Determine the (x, y) coordinate at the center of the cell enclosing the given text.  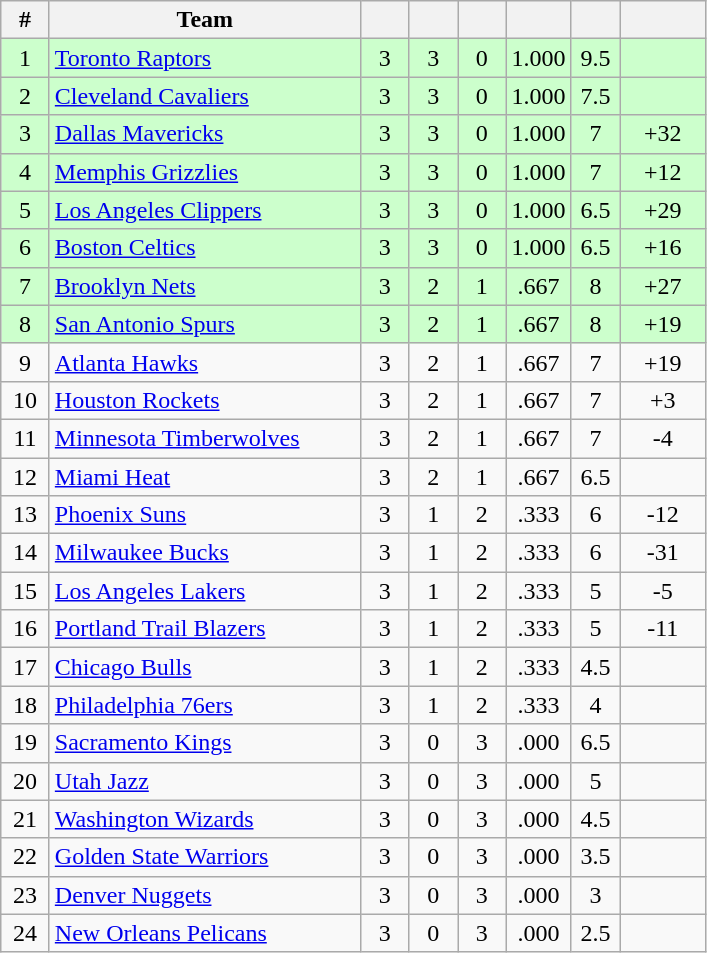
Washington Wizards (204, 819)
20 (26, 781)
Memphis Grizzlies (204, 172)
16 (26, 629)
New Orleans Pelicans (204, 933)
+3 (663, 400)
Golden State Warriors (204, 857)
+12 (663, 172)
Utah Jazz (204, 781)
+32 (663, 134)
17 (26, 667)
Minnesota Timberwolves (204, 438)
San Antonio Spurs (204, 324)
24 (26, 933)
Team (204, 20)
Portland Trail Blazers (204, 629)
-31 (663, 553)
Phoenix Suns (204, 515)
Atlanta Hawks (204, 362)
-5 (663, 591)
13 (26, 515)
Los Angeles Lakers (204, 591)
Boston Celtics (204, 248)
9 (26, 362)
-4 (663, 438)
Brooklyn Nets (204, 286)
11 (26, 438)
7.5 (596, 96)
Los Angeles Clippers (204, 210)
-11 (663, 629)
# (26, 20)
Denver Nuggets (204, 895)
+29 (663, 210)
21 (26, 819)
22 (26, 857)
15 (26, 591)
9.5 (596, 58)
Toronto Raptors (204, 58)
+27 (663, 286)
Cleveland Cavaliers (204, 96)
18 (26, 705)
10 (26, 400)
14 (26, 553)
Houston Rockets (204, 400)
Sacramento Kings (204, 743)
3.5 (596, 857)
Philadelphia 76ers (204, 705)
12 (26, 477)
Milwaukee Bucks (204, 553)
Dallas Mavericks (204, 134)
Chicago Bulls (204, 667)
19 (26, 743)
-12 (663, 515)
Miami Heat (204, 477)
+16 (663, 248)
2.5 (596, 933)
23 (26, 895)
